Determine the [x, y] coordinate at the center of the cell enclosing the given text.  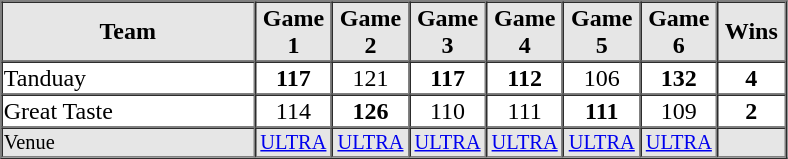
Team [128, 32]
Great Taste [128, 110]
Game 5 [602, 32]
106 [602, 78]
114 [294, 110]
110 [448, 110]
Game 3 [448, 32]
2 [751, 110]
112 [524, 78]
Wins [751, 32]
Tanduay [128, 78]
4 [751, 78]
Game 2 [370, 32]
Venue [128, 143]
126 [370, 110]
Game 6 [678, 32]
Game 1 [294, 32]
Game 4 [524, 32]
109 [678, 110]
121 [370, 78]
132 [678, 78]
